Output the (X, Y) coordinate of the center of the cell containing the given text.  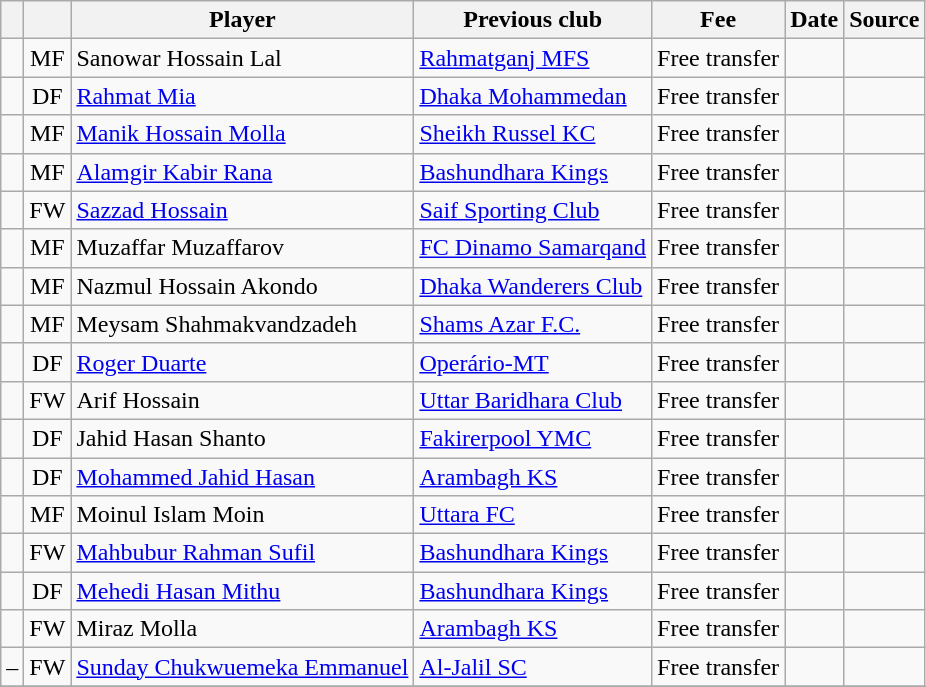
Sunday Chukwuemeka Emmanuel (242, 667)
Moinul Islam Moin (242, 515)
Rahmat Mia (242, 96)
Muzaffar Muzaffarov (242, 248)
Arif Hossain (242, 400)
Fee (718, 20)
Source (884, 20)
Saif Sporting Club (533, 210)
Previous club (533, 20)
Meysam Shahmakvandzadeh (242, 324)
Fakirerpool YMC (533, 438)
Mehedi Hasan Mithu (242, 591)
Sheikh Russel KC (533, 134)
Manik Hossain Molla (242, 134)
Shams Azar F.C. (533, 324)
Roger Duarte (242, 362)
Miraz Molla (242, 629)
Jahid Hasan Shanto (242, 438)
Sazzad Hossain (242, 210)
Dhaka Wanderers Club (533, 286)
Rahmatganj MFS (533, 58)
Dhaka Mohammedan (533, 96)
– (12, 667)
Mohammed Jahid Hasan (242, 477)
Uttara FC (533, 515)
Date (814, 20)
Mahbubur Rahman Sufil (242, 553)
Player (242, 20)
Sanowar Hossain Lal (242, 58)
FC Dinamo Samarqand (533, 248)
Nazmul Hossain Akondo (242, 286)
Al-Jalil SC (533, 667)
Alamgir Kabir Rana (242, 172)
Uttar Baridhara Club (533, 400)
Operário-MT (533, 362)
